For the text-containing cell, return its midpoint in [x, y] coordinate format. 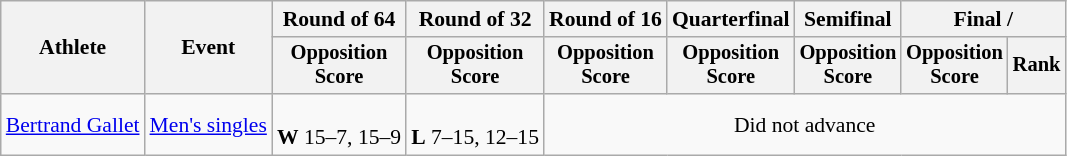
L 7–15, 12–15 [475, 124]
W 15–7, 15–9 [339, 124]
Bertrand Gallet [73, 124]
Final / [983, 19]
Event [208, 48]
Round of 32 [475, 19]
Athlete [73, 48]
Did not advance [804, 124]
Round of 16 [606, 19]
Quarterfinal [731, 19]
Semifinal [848, 19]
Men's singles [208, 124]
Round of 64 [339, 19]
Rank [1037, 66]
